For the text-containing cell, return its midpoint in [x, y] coordinate format. 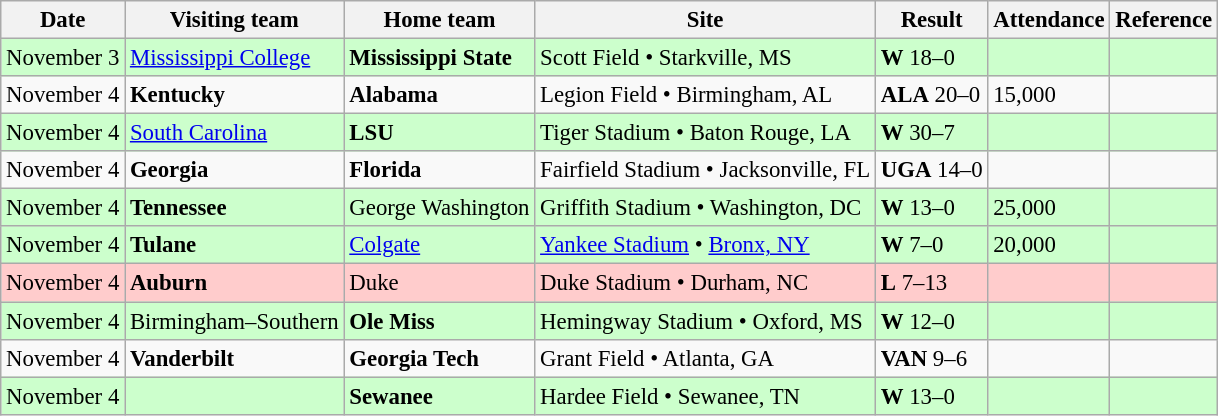
Visiting team [234, 20]
UGA 14–0 [931, 170]
Colgate [440, 245]
W 12–0 [931, 321]
Vanderbilt [234, 358]
Kentucky [234, 95]
Date [63, 20]
Reference [1164, 20]
Hardee Field • Sewanee, TN [706, 396]
L 7–13 [931, 283]
Result [931, 20]
Florida [440, 170]
Griffith Stadium • Washington, DC [706, 208]
Duke Stadium • Durham, NC [706, 283]
ALA 20–0 [931, 95]
Birmingham–Southern [234, 321]
Georgia [234, 170]
South Carolina [234, 133]
November 3 [63, 58]
W 18–0 [931, 58]
Home team [440, 20]
Sewanee [440, 396]
Tiger Stadium • Baton Rouge, LA [706, 133]
Fairfield Stadium • Jacksonville, FL [706, 170]
Grant Field • Atlanta, GA [706, 358]
Legion Field • Birmingham, AL [706, 95]
15,000 [1049, 95]
Duke [440, 283]
W 30–7 [931, 133]
Ole Miss [440, 321]
Alabama [440, 95]
George Washington [440, 208]
Hemingway Stadium • Oxford, MS [706, 321]
Attendance [1049, 20]
Georgia Tech [440, 358]
Tulane [234, 245]
Scott Field • Starkville, MS [706, 58]
Tennessee [234, 208]
W 7–0 [931, 245]
VAN 9–6 [931, 358]
20,000 [1049, 245]
25,000 [1049, 208]
Auburn [234, 283]
Mississippi College [234, 58]
LSU [440, 133]
Site [706, 20]
Mississippi State [440, 58]
Yankee Stadium • Bronx, NY [706, 245]
